Detect which cell encompasses the target text, then output its (X, Y) center coordinate. 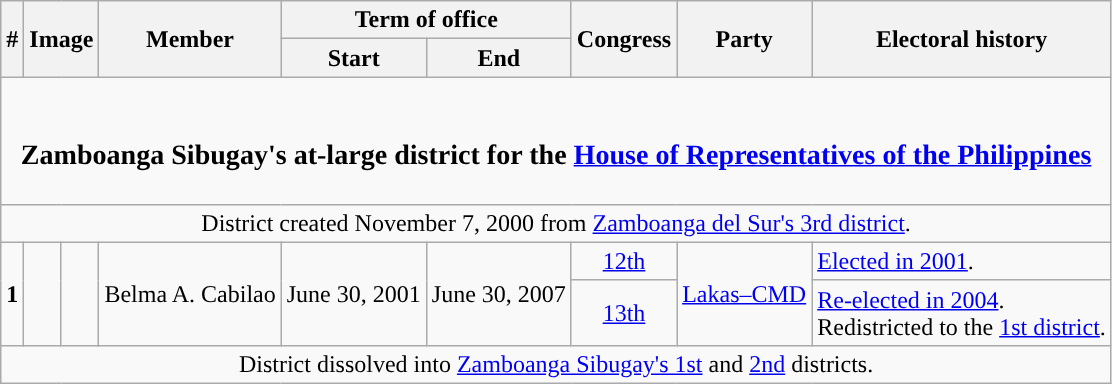
District dissolved into Zamboanga Sibugay's 1st and 2nd districts. (556, 364)
Party (744, 39)
Belma A. Cabilao (190, 294)
Re-elected in 2004.Redistricted to the 1st district. (962, 312)
Lakas–CMD (744, 294)
Image (62, 39)
Zamboanga Sibugay's at-large district for the House of Representatives of the Philippines (556, 140)
June 30, 2001 (354, 294)
# (12, 39)
1 (12, 294)
Start (354, 58)
District created November 7, 2000 from Zamboanga del Sur's 3rd district. (556, 223)
13th (624, 312)
Elected in 2001. (962, 261)
June 30, 2007 (498, 294)
Congress (624, 39)
End (498, 58)
Electoral history (962, 39)
12th (624, 261)
Member (190, 39)
Term of office (426, 20)
